Return [X, Y] of the center of cell containing provided text 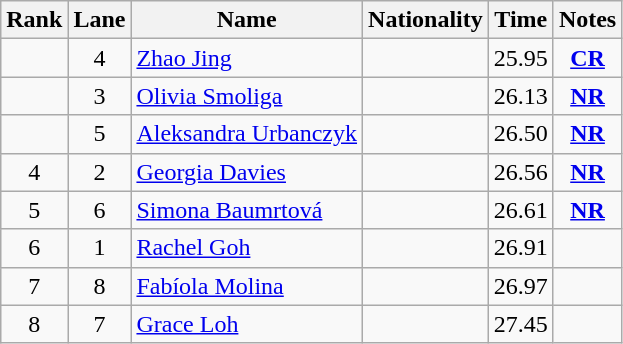
26.61 [520, 210]
26.13 [520, 96]
Olivia Smoliga [247, 96]
Grace Loh [247, 324]
Simona Baumrtová [247, 210]
26.97 [520, 286]
Notes [587, 20]
26.56 [520, 172]
1 [100, 248]
Lane [100, 20]
26.50 [520, 134]
Rachel Goh [247, 248]
Zhao Jing [247, 58]
25.95 [520, 58]
Georgia Davies [247, 172]
27.45 [520, 324]
Aleksandra Urbanczyk [247, 134]
2 [100, 172]
Rank [34, 20]
CR [587, 58]
26.91 [520, 248]
Name [247, 20]
Nationality [426, 20]
3 [100, 96]
Fabíola Molina [247, 286]
Time [520, 20]
